Extract the [X, Y] coordinate from the center of the cell holding the provided text.  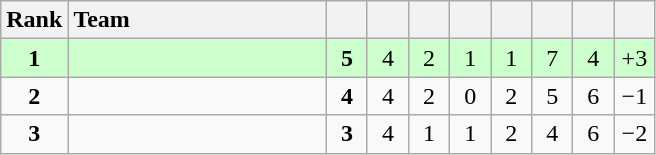
+3 [634, 58]
−2 [634, 134]
−1 [634, 96]
7 [552, 58]
Team [198, 20]
0 [470, 96]
Rank [34, 20]
